Scan for the cell matching the given text and deliver its [x, y] coordinate at center. 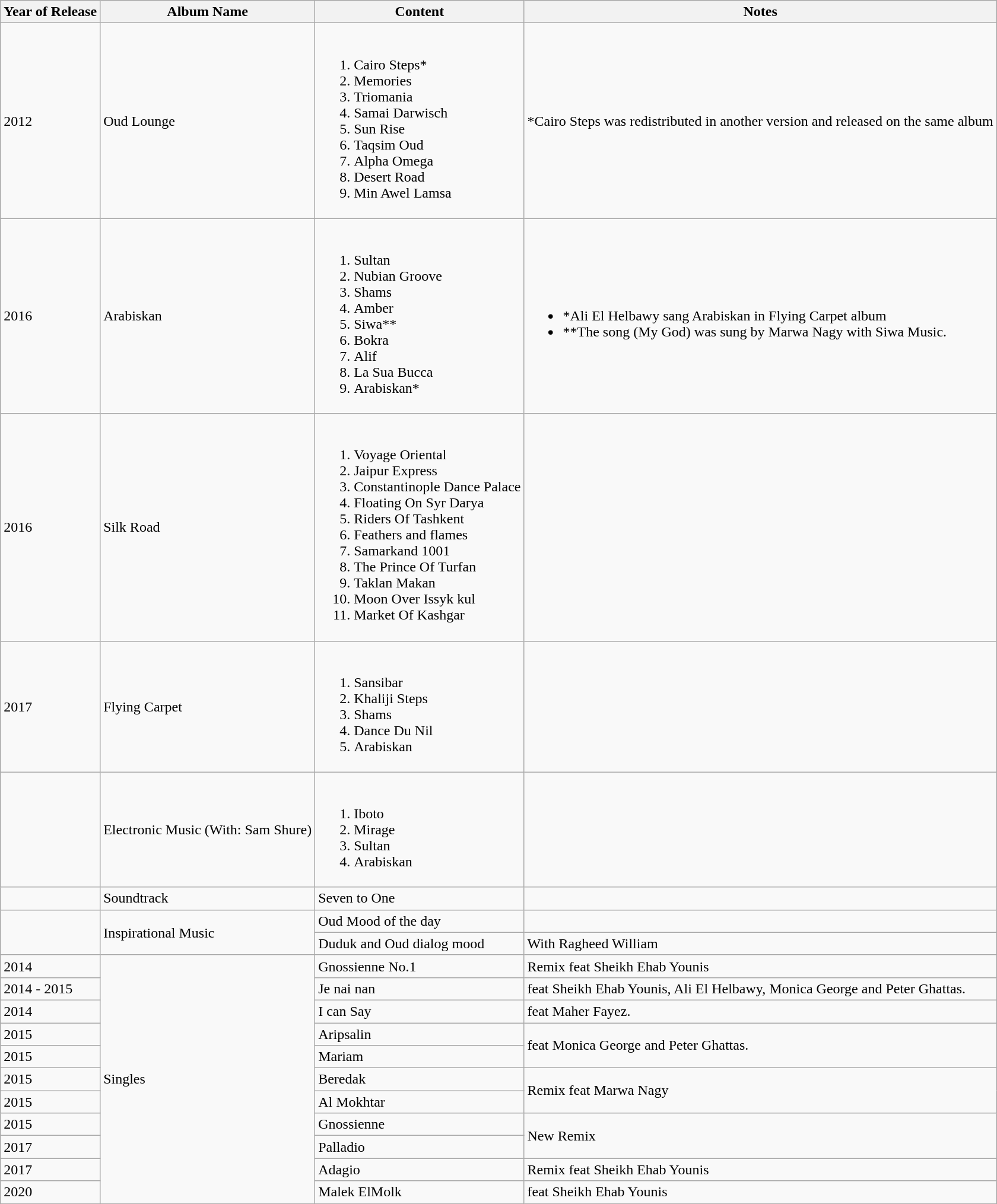
feat Sheikh Ehab Younis [760, 1192]
With Ragheed William [760, 943]
IbotoMirageSultanArabiskan [420, 830]
Content [420, 12]
Inspirational Music [208, 932]
Year of Release [50, 12]
*Cairo Steps was redistributed in another version and released on the same album [760, 121]
Adagio [420, 1170]
feat Monica George and Peter Ghattas. [760, 1046]
Malek ElMolk [420, 1192]
Soundtrack [208, 898]
Remix feat Marwa Nagy [760, 1091]
Aripsalin [420, 1034]
Mariam [420, 1057]
Singles [208, 1079]
Cairo Steps*MemoriesTriomaniaSamai DarwischSun RiseTaqsim OudAlpha OmegaDesert RoadMin Awel Lamsa [420, 121]
*Ali El Helbawy sang Arabiskan in Flying Carpet album**The song (My God) was sung by Marwa Nagy with Siwa Music. [760, 316]
2020 [50, 1192]
Electronic Music (With: Sam Shure) [208, 830]
Arabiskan [208, 316]
Je nai nan [420, 989]
Album Name [208, 12]
Gnossienne [420, 1124]
feat Maher Fayez. [760, 1011]
Al Mokhtar [420, 1102]
Palladio [420, 1147]
Flying Carpet [208, 706]
Beredak [420, 1079]
Gnossienne No.1 [420, 966]
SansibarKhaliji StepsShamsDance Du NilArabiskan [420, 706]
Notes [760, 12]
Silk Road [208, 527]
2012 [50, 121]
Duduk and Oud dialog mood [420, 943]
Seven to One [420, 898]
SultanNubian GrooveShamsAmberSiwa**BokraAlifLa Sua BuccaArabiskan* [420, 316]
Oud Lounge [208, 121]
feat Sheikh Ehab Younis, Ali El Helbawy, Monica George and Peter Ghattas. [760, 989]
Oud Mood of the day [420, 921]
2014 - 2015 [50, 989]
I can Say [420, 1011]
New Remix [760, 1136]
